Search for the cell housing the specified text and yield its [x, y] center coordinate. 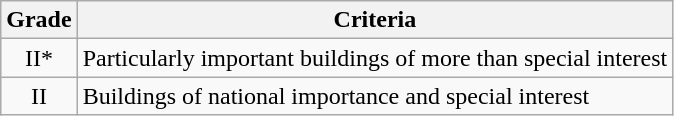
II [39, 96]
II* [39, 58]
Criteria [375, 20]
Particularly important buildings of more than special interest [375, 58]
Grade [39, 20]
Buildings of national importance and special interest [375, 96]
